Find where the given text appears and provide that cell's center as [X, Y] coordinate. 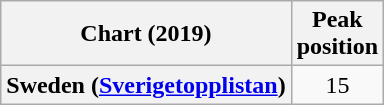
15 [337, 85]
Chart (2019) [146, 34]
Peakposition [337, 34]
Sweden (Sverigetopplistan) [146, 85]
